For the text-containing cell, return its midpoint in (X, Y) coordinate format. 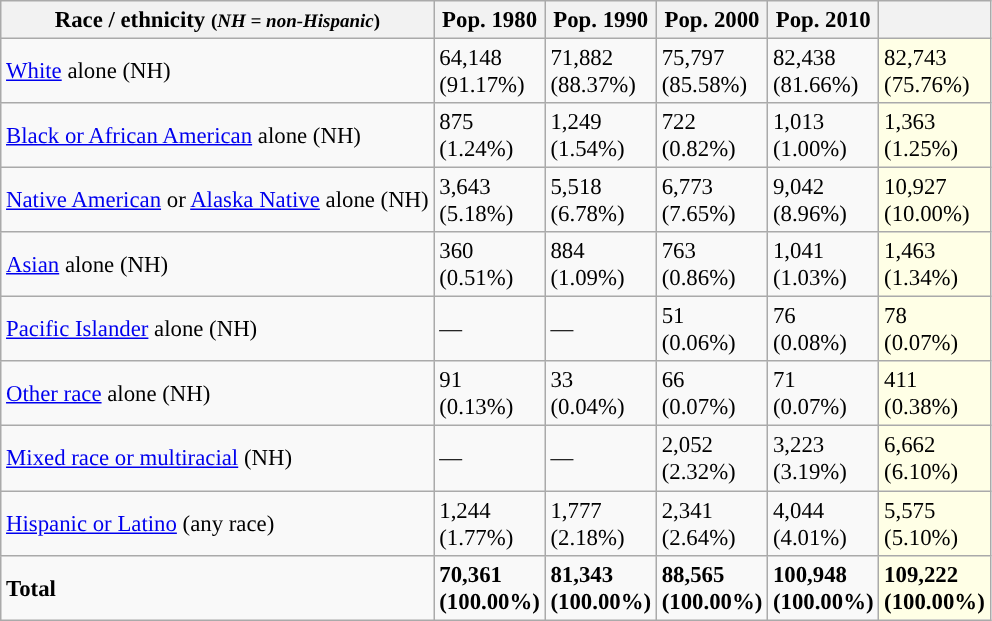
Pop. 1990 (600, 20)
2,341(2.64%) (712, 524)
1,041(1.03%) (824, 264)
360(0.51%) (490, 264)
Black or African American alone (NH) (218, 136)
51(0.06%) (712, 330)
Hispanic or Latino (any race) (218, 524)
6,773(7.65%) (712, 200)
64,148(91.17%) (490, 72)
Pop. 2000 (712, 20)
9,042(8.96%) (824, 200)
91(0.13%) (490, 394)
1,777(2.18%) (600, 524)
3,643(5.18%) (490, 200)
75,797(85.58%) (712, 72)
Pacific Islander alone (NH) (218, 330)
1,363(1.25%) (934, 136)
Pop. 1980 (490, 20)
6,662(6.10%) (934, 458)
Other race alone (NH) (218, 394)
Asian alone (NH) (218, 264)
1,013(1.00%) (824, 136)
1,463(1.34%) (934, 264)
78(0.07%) (934, 330)
White alone (NH) (218, 72)
5,518(6.78%) (600, 200)
Mixed race or multiracial (NH) (218, 458)
875(1.24%) (490, 136)
3,223(3.19%) (824, 458)
33(0.04%) (600, 394)
76(0.08%) (824, 330)
100,948(100.00%) (824, 588)
4,044(4.01%) (824, 524)
71,882(88.37%) (600, 72)
884(1.09%) (600, 264)
Pop. 2010 (824, 20)
1,244(1.77%) (490, 524)
722(0.82%) (712, 136)
2,052(2.32%) (712, 458)
Race / ethnicity (NH = non-Hispanic) (218, 20)
82,743(75.76%) (934, 72)
10,927(10.00%) (934, 200)
5,575(5.10%) (934, 524)
82,438(81.66%) (824, 72)
411(0.38%) (934, 394)
763(0.86%) (712, 264)
66(0.07%) (712, 394)
71(0.07%) (824, 394)
81,343(100.00%) (600, 588)
1,249(1.54%) (600, 136)
Total (218, 588)
109,222(100.00%) (934, 588)
70,361(100.00%) (490, 588)
Native American or Alaska Native alone (NH) (218, 200)
88,565(100.00%) (712, 588)
